Determine the [X, Y] coordinate at the center of the cell enclosing the given text.  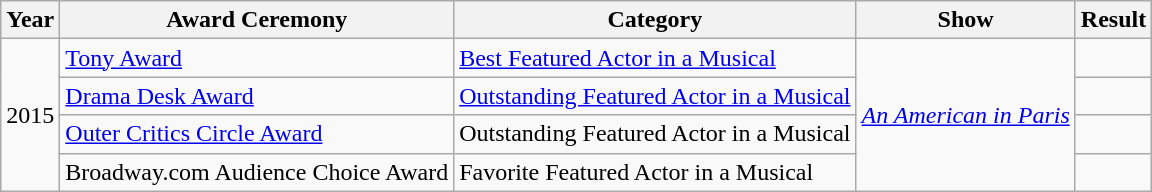
Broadway.com Audience Choice Award [257, 172]
Award Ceremony [257, 20]
Tony Award [257, 58]
An American in Paris [966, 115]
Result [1113, 20]
2015 [30, 115]
Favorite Featured Actor in a Musical [655, 172]
Show [966, 20]
Outer Critics Circle Award [257, 134]
Drama Desk Award [257, 96]
Category [655, 20]
Year [30, 20]
Best Featured Actor in a Musical [655, 58]
